Locate the cell with the specified text and output its [X, Y] center coordinate. 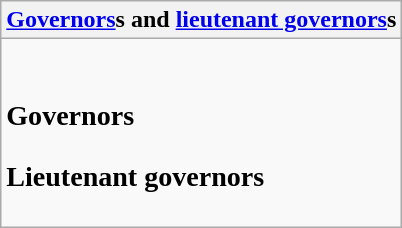
Governorss and lieutenant governorss [202, 20]
GovernorsLieutenant governors [202, 133]
